Return the (x, y) coordinate for the center point of the cell that contains the specified text.  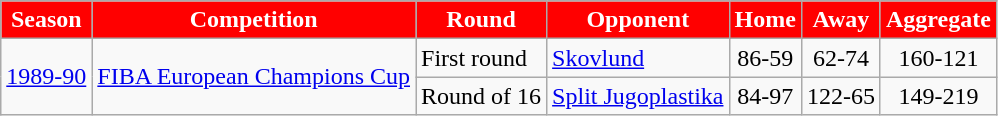
Competition (254, 20)
Skovlund (638, 58)
Opponent (638, 20)
FIBA European Champions Cup (254, 77)
62-74 (840, 58)
Away (840, 20)
149-219 (938, 96)
84-97 (765, 96)
First round (482, 58)
Home (765, 20)
Aggregate (938, 20)
122-65 (840, 96)
Split Jugoplastika (638, 96)
Season (46, 20)
Round of 16 (482, 96)
160-121 (938, 58)
1989-90 (46, 77)
86-59 (765, 58)
Round (482, 20)
